Capture the cell that displays the provided text and extract its (X, Y) central coordinate. 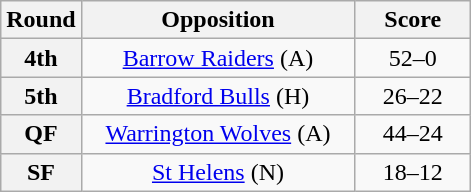
4th (41, 58)
Bradford Bulls (H) (218, 96)
Opposition (218, 20)
5th (41, 96)
52–0 (413, 58)
St Helens (N) (218, 172)
QF (41, 134)
Barrow Raiders (A) (218, 58)
SF (41, 172)
Warrington Wolves (A) (218, 134)
18–12 (413, 172)
26–22 (413, 96)
Round (41, 20)
44–24 (413, 134)
Score (413, 20)
